Identify which cell holds the provided text, then report its (x, y) central coordinate. 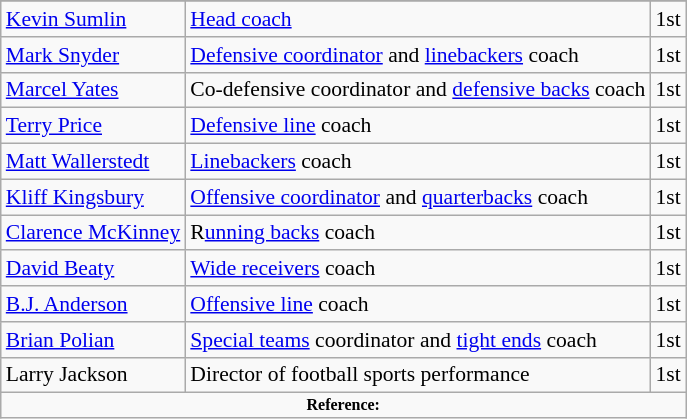
Director of football sports performance (418, 375)
Defensive line coach (418, 126)
Linebackers coach (418, 162)
Clarence McKinney (94, 233)
Co-defensive coordinator and defensive backs coach (418, 90)
David Beaty (94, 269)
Mark Snyder (94, 55)
Matt Wallerstedt (94, 162)
Wide receivers coach (418, 269)
Kliff Kingsbury (94, 197)
Reference: (344, 405)
Terry Price (94, 126)
B.J. Anderson (94, 304)
Head coach (418, 19)
Defensive coordinator and linebackers coach (418, 55)
Running backs coach (418, 233)
Marcel Yates (94, 90)
Offensive line coach (418, 304)
Brian Polian (94, 340)
Kevin Sumlin (94, 19)
Larry Jackson (94, 375)
Offensive coordinator and quarterbacks coach (418, 197)
Special teams coordinator and tight ends coach (418, 340)
